Detect which cell encompasses the target text, then output its (x, y) center coordinate. 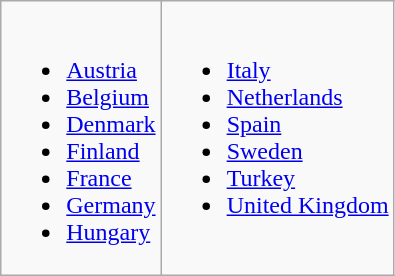
Italy Netherlands Spain Sweden Turkey United Kingdom (278, 138)
Austria Belgium Denmark Finland France Germany Hungary (81, 138)
